Return the [X, Y] coordinate for the center point of the cell that contains the specified text.  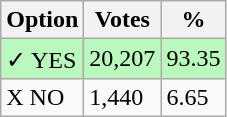
% [194, 20]
93.35 [194, 59]
6.65 [194, 97]
✓ YES [42, 59]
Option [42, 20]
Votes [122, 20]
1,440 [122, 97]
X NO [42, 97]
20,207 [122, 59]
